Search for the cell housing the specified text and yield its (X, Y) center coordinate. 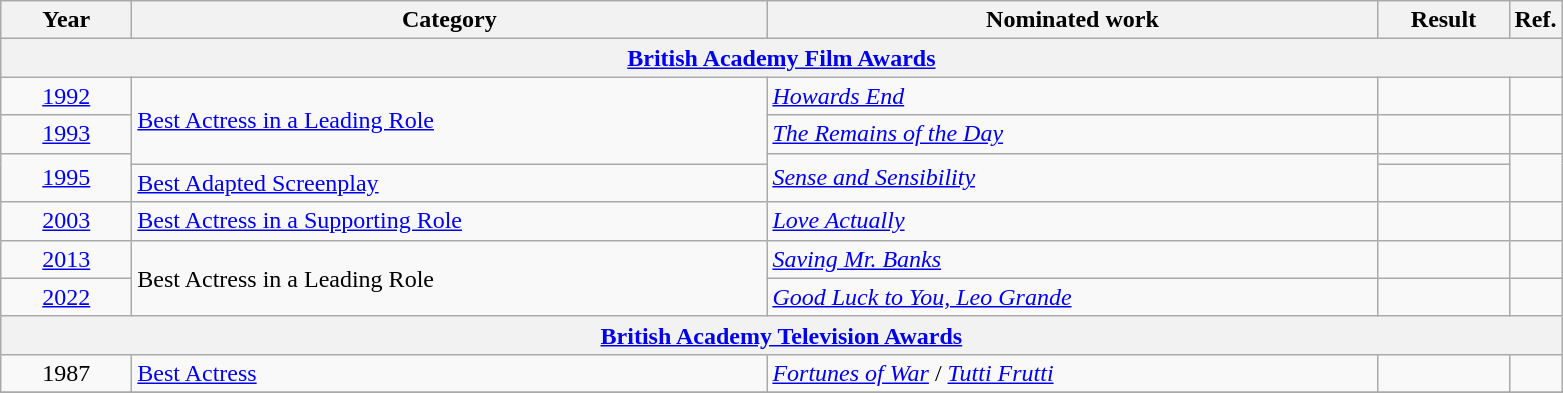
British Academy Television Awards (782, 335)
1993 (66, 134)
Nominated work (1072, 20)
2013 (66, 259)
Year (66, 20)
2003 (66, 221)
1992 (66, 96)
Sense and Sensibility (1072, 178)
Saving Mr. Banks (1072, 259)
Best Adapted Screenplay (450, 183)
The Remains of the Day (1072, 134)
Fortunes of War / Tutti Frutti (1072, 373)
Howards End (1072, 96)
Best Actress in a Supporting Role (450, 221)
Good Luck to You, Leo Grande (1072, 297)
Category (450, 20)
1995 (66, 178)
Result (1444, 20)
1987 (66, 373)
2022 (66, 297)
Love Actually (1072, 221)
Ref. (1536, 20)
Best Actress (450, 373)
British Academy Film Awards (782, 58)
